Determine the (X, Y) coordinate at the center of the cell enclosing the given text.  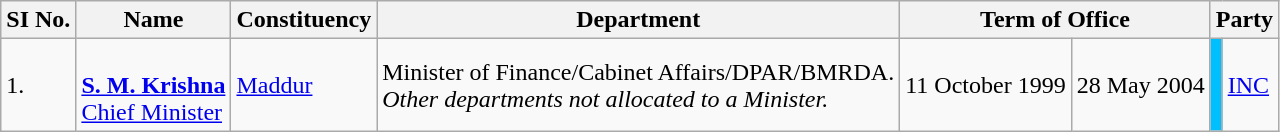
Department (638, 20)
Name (154, 20)
Maddur (304, 85)
Constituency (304, 20)
11 October 1999 (986, 85)
Term of Office (1056, 20)
1. (38, 85)
Party (1244, 20)
SI No. (38, 20)
Minister of Finance/Cabinet Affairs/DPAR/BMRDA. Other departments not allocated to a Minister. (638, 85)
28 May 2004 (1140, 85)
S. M. KrishnaChief Minister (154, 85)
INC (1250, 85)
